Provide the [x, y] coordinate of the cell's center where the given text is located.  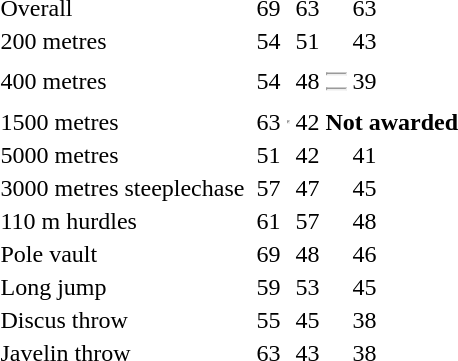
69 [268, 254]
61 [268, 221]
47 [308, 188]
45 [308, 320]
63 [268, 122]
53 [308, 287]
59 [268, 287]
55 [268, 320]
